Locate the cell with the specified text and output its [x, y] center coordinate. 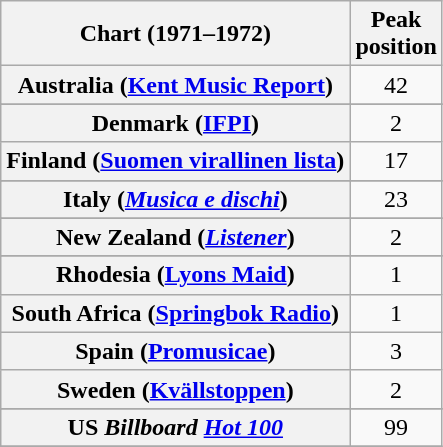
South Africa (Springbok Radio) [176, 313]
Denmark (IFPI) [176, 123]
Peakposition [396, 34]
Rhodesia (Lyons Maid) [176, 275]
New Zealand (Listener) [176, 237]
3 [396, 351]
Finland (Suomen virallinen lista) [176, 161]
US Billboard Hot 100 [176, 427]
17 [396, 161]
99 [396, 427]
42 [396, 85]
Australia (Kent Music Report) [176, 85]
23 [396, 199]
Chart (1971–1972) [176, 34]
Sweden (Kvällstoppen) [176, 389]
Italy (Musica e dischi) [176, 199]
Spain (Promusicae) [176, 351]
